Locate the cell with the specified text and output its (x, y) center coordinate. 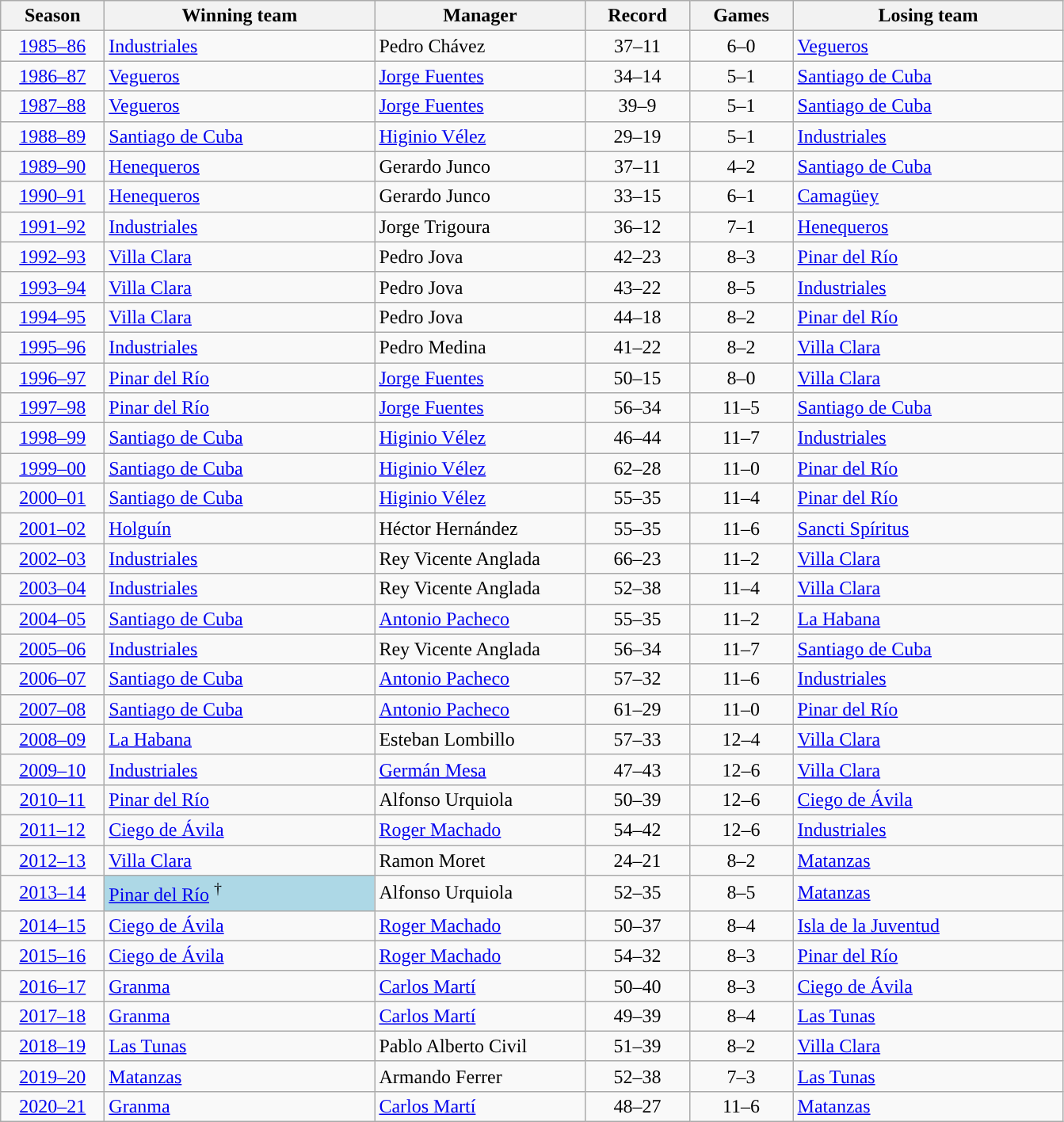
36–12 (637, 227)
8–0 (742, 378)
1987–88 (52, 106)
Pinar del Río † (239, 894)
2004–05 (52, 619)
41–22 (637, 347)
2006–07 (52, 679)
43–22 (637, 287)
2008–09 (52, 739)
44–18 (637, 317)
2002–03 (52, 559)
2003–04 (52, 589)
34–14 (637, 76)
2020–21 (52, 1106)
2012–13 (52, 860)
1988–89 (52, 136)
Camagüey (929, 197)
Armando Ferrer (480, 1076)
2001–02 (52, 529)
7–1 (742, 227)
6–1 (742, 197)
Ramon Moret (480, 860)
Pedro Medina (480, 347)
61–29 (637, 709)
1989–90 (52, 166)
Esteban Lombillo (480, 739)
46–44 (637, 438)
24–21 (637, 860)
52–35 (637, 894)
Sancti Spíritus (929, 529)
1992–93 (52, 257)
11–5 (742, 408)
Héctor Hernández (480, 529)
54–32 (637, 956)
Record (637, 16)
2014–15 (52, 925)
Isla de la Juventud (929, 925)
6–0 (742, 46)
51–39 (637, 1046)
2016–17 (52, 986)
50–37 (637, 925)
2015–16 (52, 956)
Germán Mesa (480, 769)
62–28 (637, 468)
Season (52, 16)
Winning team (239, 16)
1995–96 (52, 347)
50–39 (637, 800)
Manager (480, 16)
2017–18 (52, 1016)
Games (742, 16)
Pedro Chávez (480, 46)
50–40 (637, 986)
54–42 (637, 830)
2013–14 (52, 894)
1985–86 (52, 46)
Holguín (239, 529)
4–2 (742, 166)
2009–10 (52, 769)
2011–12 (52, 830)
1994–95 (52, 317)
Jorge Trigoura (480, 227)
1986–87 (52, 76)
2010–11 (52, 800)
47–43 (637, 769)
66–23 (637, 559)
2007–08 (52, 709)
1993–94 (52, 287)
Losing team (929, 16)
1997–98 (52, 408)
57–33 (637, 739)
49–39 (637, 1016)
2005–06 (52, 649)
39–9 (637, 106)
7–3 (742, 1076)
29–19 (637, 136)
1991–92 (52, 227)
57–32 (637, 679)
2000–01 (52, 498)
33–15 (637, 197)
48–27 (637, 1106)
42–23 (637, 257)
2018–19 (52, 1046)
12–4 (742, 739)
1999–00 (52, 468)
Pablo Alberto Civil (480, 1046)
2019–20 (52, 1076)
50–15 (637, 378)
1990–91 (52, 197)
1996–97 (52, 378)
1998–99 (52, 438)
